Find where the given text appears and provide that cell's center as [X, Y] coordinate. 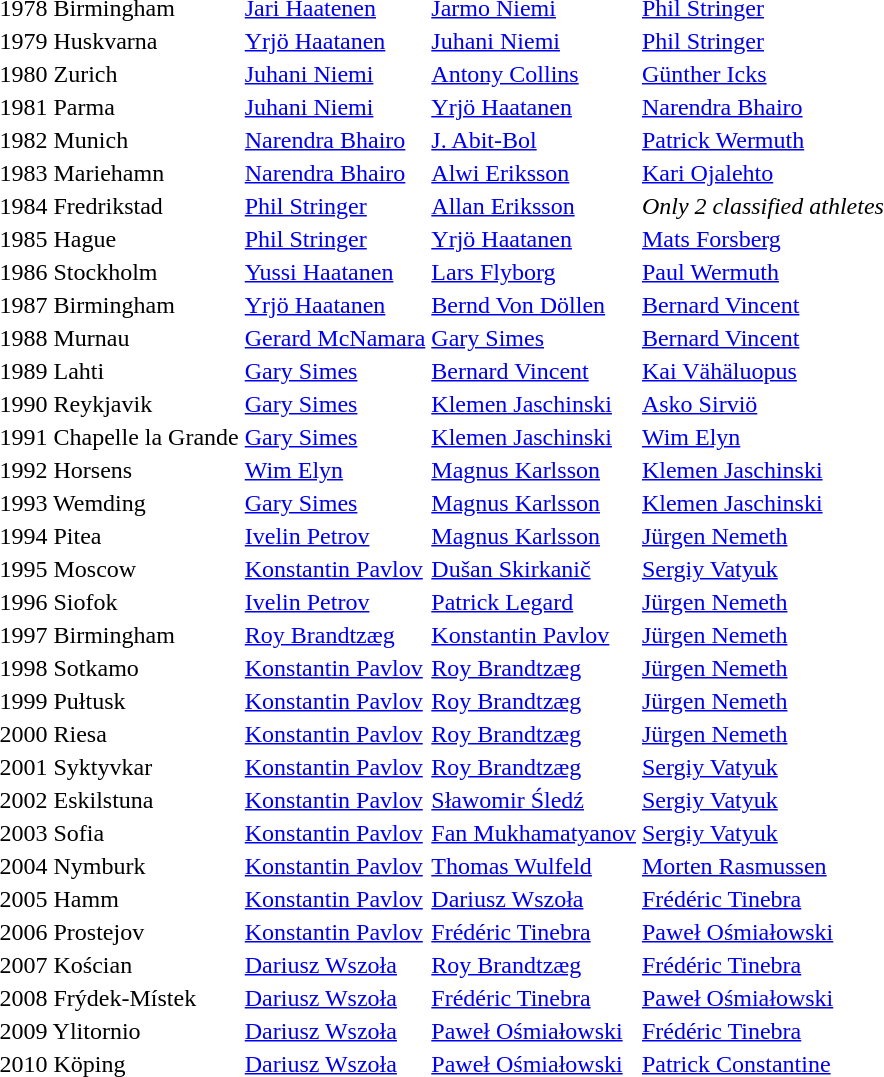
Antony Collins [534, 74]
Gerard McNamara [335, 338]
Lars Flyborg [534, 272]
J. Abit-Bol [534, 140]
Paweł Ośmiałowski [534, 1031]
Dušan Skirkanič [534, 569]
Alwi Eriksson [534, 173]
Thomas Wulfeld [534, 866]
Yussi Haatanen [335, 272]
Bernard Vincent [534, 371]
Fan Mukhamatyanov [534, 833]
Wim Elyn [335, 470]
Patrick Legard [534, 602]
Bernd Von Döllen [534, 305]
Allan Eriksson [534, 206]
Sławomir Śledź [534, 800]
